Pinpoint the cell where the given text exists, returning its (X, Y) midpoint coordinate. 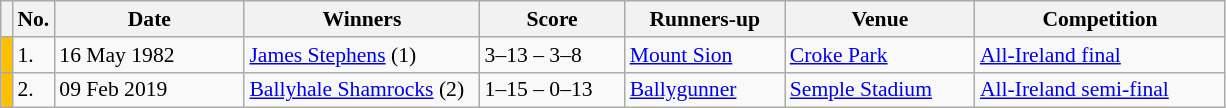
Semple Stadium (880, 90)
16 May 1982 (149, 55)
All-Ireland final (1100, 55)
Mount Sion (705, 55)
All-Ireland semi-final (1100, 90)
No. (33, 19)
Ballygunner (705, 90)
James Stephens (1) (362, 55)
Ballyhale Shamrocks (2) (362, 90)
Venue (880, 19)
2. (33, 90)
09 Feb 2019 (149, 90)
Runners-up (705, 19)
Competition (1100, 19)
Croke Park (880, 55)
Score (552, 19)
1–15 – 0–13 (552, 90)
Winners (362, 19)
Date (149, 19)
3–13 – 3–8 (552, 55)
1. (33, 55)
